Detect which cell encompasses the target text, then output its [X, Y] center coordinate. 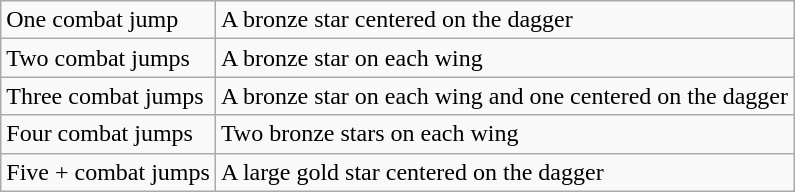
Two bronze stars on each wing [504, 134]
Two combat jumps [108, 58]
Three combat jumps [108, 96]
A large gold star centered on the dagger [504, 172]
A bronze star on each wing [504, 58]
Four combat jumps [108, 134]
A bronze star on each wing and one centered on the dagger [504, 96]
One combat jump [108, 20]
A bronze star centered on the dagger [504, 20]
Five + combat jumps [108, 172]
